Pinpoint the cell where the given text exists, returning its (X, Y) midpoint coordinate. 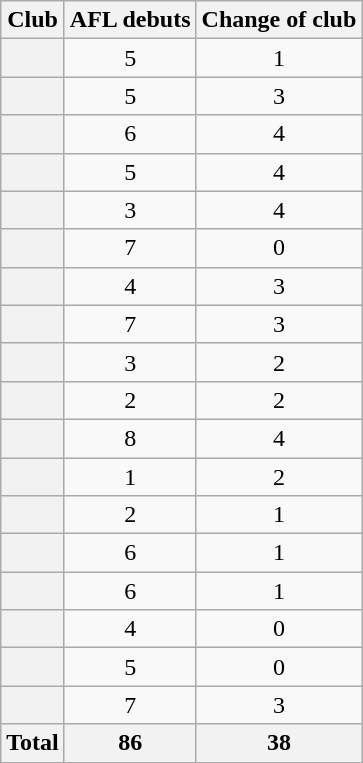
Change of club (279, 20)
Club (33, 20)
AFL debuts (130, 20)
8 (130, 438)
38 (279, 743)
86 (130, 743)
Total (33, 743)
